Scan for the cell matching the given text and deliver its [x, y] coordinate at center. 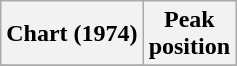
Chart (1974) [72, 34]
Peakposition [189, 34]
